Pinpoint the cell where the given text exists, returning its (x, y) midpoint coordinate. 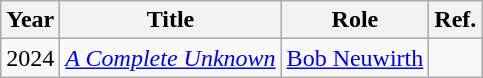
Role (355, 20)
Bob Neuwirth (355, 58)
2024 (30, 58)
Year (30, 20)
A Complete Unknown (170, 58)
Title (170, 20)
Ref. (456, 20)
